Output the [x, y] coordinate of the center of the cell containing the given text.  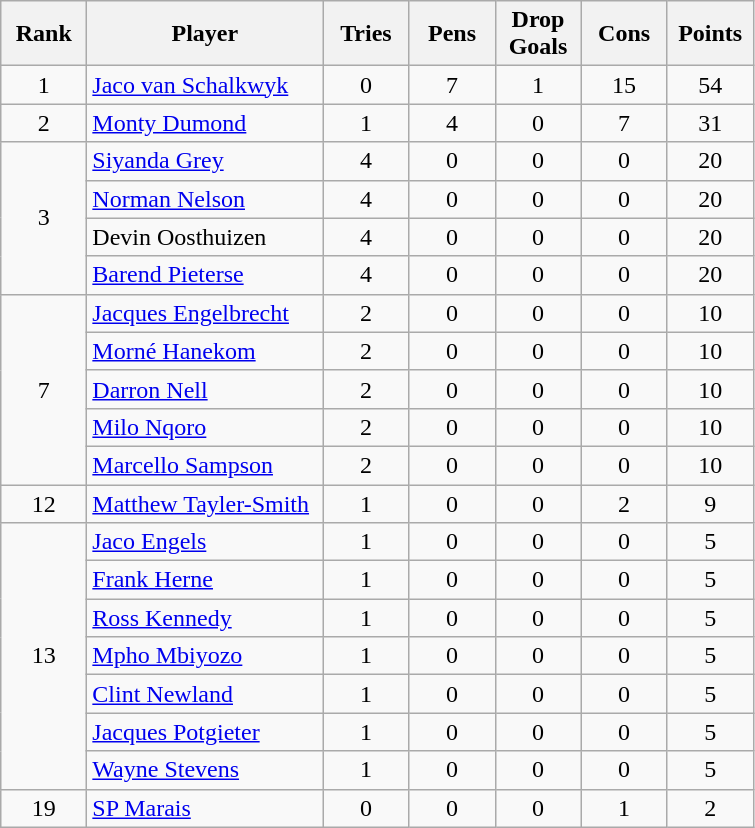
54 [710, 85]
Cons [624, 34]
Matthew Tayler-Smith [205, 503]
Norman Nelson [205, 199]
Jacques Engelbrecht [205, 313]
Jacques Potgieter [205, 732]
Clint Newland [205, 694]
13 [44, 656]
Wayne Stevens [205, 770]
Points [710, 34]
Milo Nqoro [205, 427]
Monty Dumond [205, 123]
12 [44, 503]
19 [44, 808]
Jaco Engels [205, 542]
3 [44, 218]
Mpho Mbiyozo [205, 656]
Tries [366, 34]
Rank [44, 34]
Jaco van Schalkwyk [205, 85]
Barend Pieterse [205, 275]
Morné Hanekom [205, 351]
SP Marais [205, 808]
Frank Herne [205, 580]
Ross Kennedy [205, 618]
Player [205, 34]
Pens [452, 34]
15 [624, 85]
Drop Goals [538, 34]
9 [710, 503]
Siyanda Grey [205, 161]
Marcello Sampson [205, 465]
Darron Nell [205, 389]
Devin Oosthuizen [205, 237]
31 [710, 123]
